Output the (x, y) coordinate of the center of the cell containing the given text.  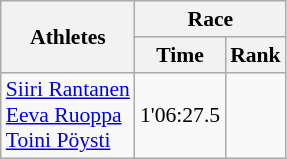
1'06:27.5 (180, 116)
Race (210, 19)
Rank (256, 55)
Time (180, 55)
Athletes (68, 36)
Siiri RantanenEeva RuoppaToini Pöysti (68, 116)
